Identify which cell holds the provided text, then report its (x, y) central coordinate. 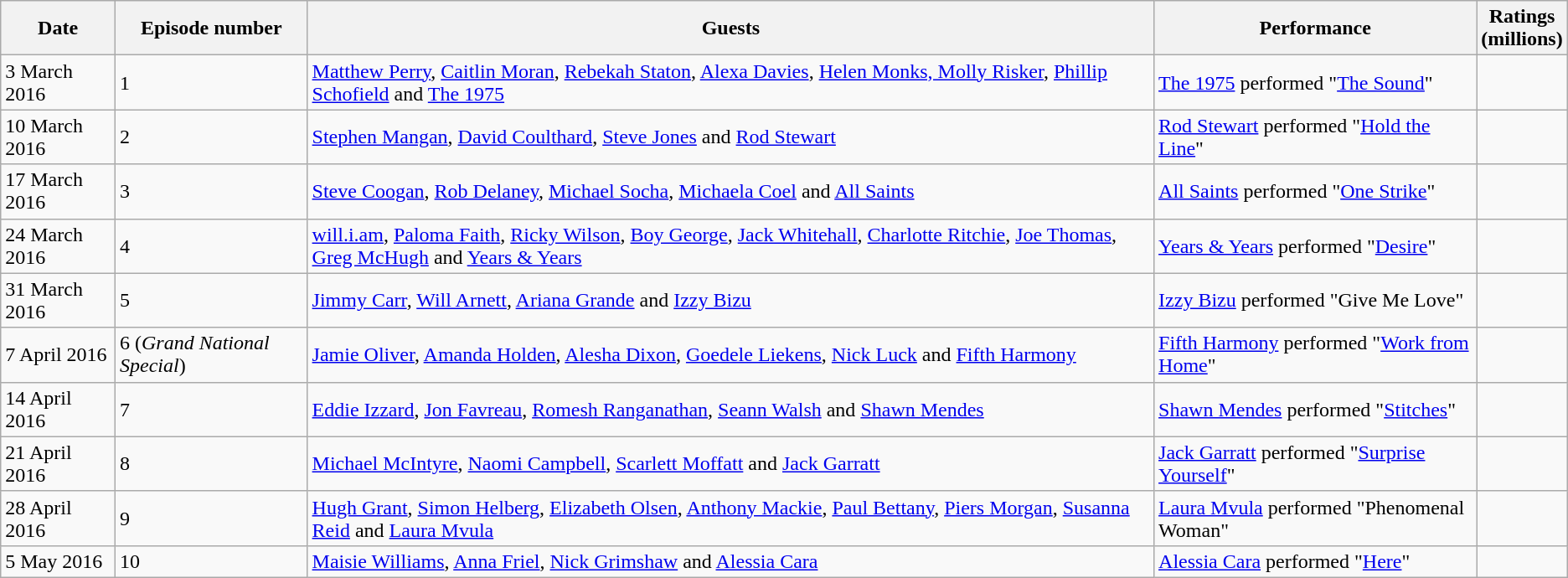
Years & Years performed "Desire" (1315, 246)
8 (211, 464)
7 April 2016 (59, 355)
21 April 2016 (59, 464)
3 (211, 191)
7 (211, 409)
2 (211, 137)
10 March 2016 (59, 137)
5 May 2016 (59, 561)
28 April 2016 (59, 518)
4 (211, 246)
Alessia Cara performed "Here" (1315, 561)
Hugh Grant, Simon Helberg, Elizabeth Olsen, Anthony Mackie, Paul Bettany, Piers Morgan, Susanna Reid and Laura Mvula (730, 518)
Steve Coogan, Rob Delaney, Michael Socha, Michaela Coel and All Saints (730, 191)
Izzy Bizu performed "Give Me Love" (1315, 300)
Fifth Harmony performed "Work from Home" (1315, 355)
14 April 2016 (59, 409)
Guests (730, 28)
Laura Mvula performed "Phenomenal Woman" (1315, 518)
31 March 2016 (59, 300)
will.i.am, Paloma Faith, Ricky Wilson, Boy George, Jack Whitehall, Charlotte Ritchie, Joe Thomas, Greg McHugh and Years & Years (730, 246)
Eddie Izzard, Jon Favreau, Romesh Ranganathan, Seann Walsh and Shawn Mendes (730, 409)
Ratings(millions) (1522, 28)
5 (211, 300)
9 (211, 518)
Maisie Williams, Anna Friel, Nick Grimshaw and Alessia Cara (730, 561)
Jack Garratt performed "Surprise Yourself" (1315, 464)
1 (211, 82)
Rod Stewart performed "Hold the Line" (1315, 137)
Performance (1315, 28)
All Saints performed "One Strike" (1315, 191)
6 (Grand National Special) (211, 355)
Jimmy Carr, Will Arnett, Ariana Grande and Izzy Bizu (730, 300)
24 March 2016 (59, 246)
The 1975 performed "The Sound" (1315, 82)
Jamie Oliver, Amanda Holden, Alesha Dixon, Goedele Liekens, Nick Luck and Fifth Harmony (730, 355)
Episode number (211, 28)
10 (211, 561)
3 March 2016 (59, 82)
Date (59, 28)
Michael McIntyre, Naomi Campbell, Scarlett Moffatt and Jack Garratt (730, 464)
Matthew Perry, Caitlin Moran, Rebekah Staton, Alexa Davies, Helen Monks, Molly Risker, Phillip Schofield and The 1975 (730, 82)
Shawn Mendes performed "Stitches" (1315, 409)
Stephen Mangan, David Coulthard, Steve Jones and Rod Stewart (730, 137)
17 March 2016 (59, 191)
